Locate the cell with the specified text and output its (X, Y) center coordinate. 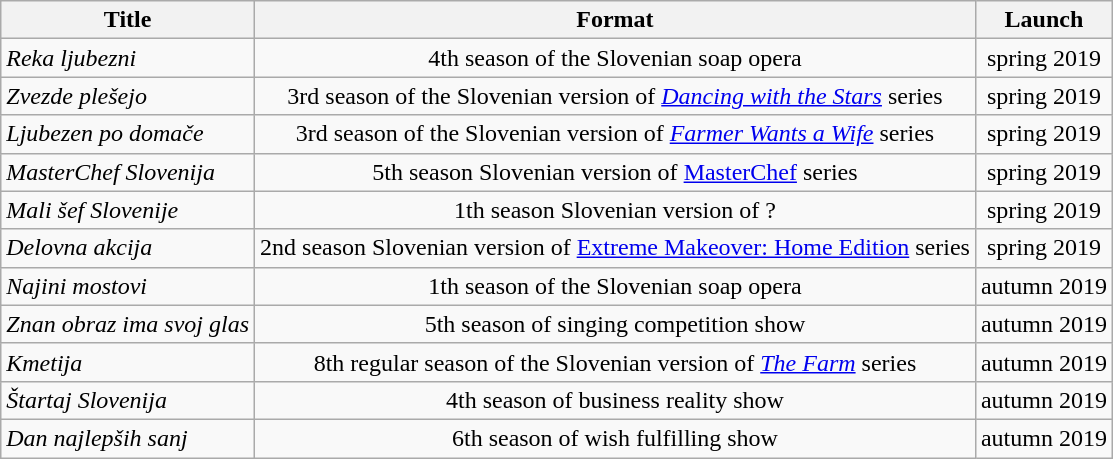
Mali šef Slovenije (128, 210)
Delovna akcija (128, 248)
Dan najlepših sanj (128, 438)
Zvezde plešejo (128, 96)
2nd season Slovenian version of Extreme Makeover: Home Edition series (616, 248)
4th season of the Slovenian soap opera (616, 58)
6th season of wish fulfilling show (616, 438)
4th season of business reality show (616, 400)
Kmetija (128, 362)
1th season Slovenian version of ? (616, 210)
5th season of singing competition show (616, 324)
Znan obraz ima svoj glas (128, 324)
MasterChef Slovenija (128, 172)
Štartaj Slovenija (128, 400)
Title (128, 20)
3rd season of the Slovenian version of Farmer Wants a Wife series (616, 134)
3rd season of the Slovenian version of Dancing with the Stars series (616, 96)
Ljubezen po domače (128, 134)
8th regular season of the Slovenian version of The Farm series (616, 362)
5th season Slovenian version of MasterChef series (616, 172)
Launch (1044, 20)
Reka ljubezni (128, 58)
Najini mostovi (128, 286)
Format (616, 20)
1th season of the Slovenian soap opera (616, 286)
